Return the [x, y] coordinate for the center point of the cell that contains the specified text.  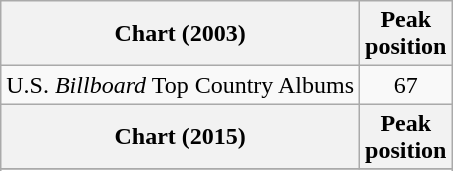
Chart (2015) [180, 136]
67 [406, 85]
U.S. Billboard Top Country Albums [180, 85]
Chart (2003) [180, 34]
